For the text-containing cell, return its midpoint in (X, Y) coordinate format. 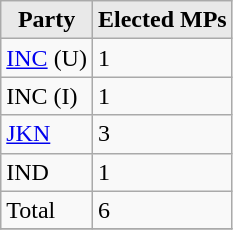
JKN (47, 134)
IND (47, 172)
Elected MPs (162, 20)
INC (I) (47, 96)
Party (47, 20)
Total (47, 210)
INC (U) (47, 58)
3 (162, 134)
6 (162, 210)
